From the cell containing the given text, extract its center point as (X, Y) coordinate. 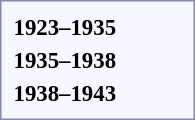
1938–1943 (65, 93)
1935–1938 (65, 60)
1923–1935 (65, 27)
